Search for the cell housing the specified text and yield its [x, y] center coordinate. 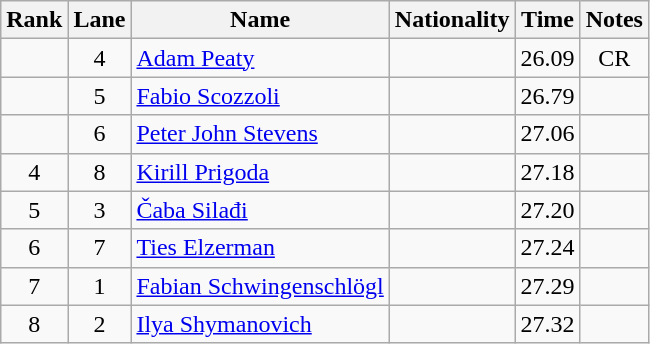
27.29 [548, 286]
Čaba Silađi [260, 210]
CR [614, 58]
3 [100, 210]
Name [260, 20]
Lane [100, 20]
Time [548, 20]
Fabio Scozzoli [260, 96]
27.06 [548, 134]
Ilya Shymanovich [260, 324]
Peter John Stevens [260, 134]
Notes [614, 20]
27.18 [548, 172]
27.32 [548, 324]
Ties Elzerman [260, 248]
27.24 [548, 248]
1 [100, 286]
26.09 [548, 58]
26.79 [548, 96]
Adam Peaty [260, 58]
Nationality [452, 20]
Fabian Schwingenschlögl [260, 286]
Kirill Prigoda [260, 172]
27.20 [548, 210]
2 [100, 324]
Rank [34, 20]
